Capture the cell that displays the provided text and extract its [X, Y] central coordinate. 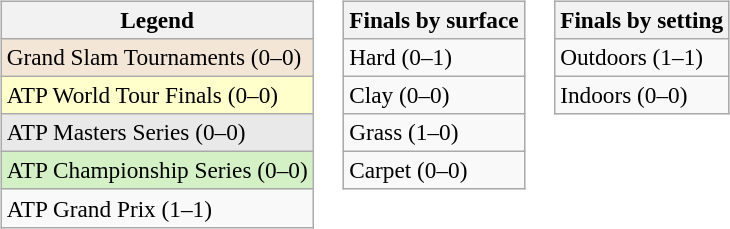
ATP Masters Series (0–0) [157, 133]
Indoors (0–0) [642, 95]
Carpet (0–0) [434, 171]
Legend [157, 20]
ATP Championship Series (0–0) [157, 171]
Clay (0–0) [434, 95]
Grass (1–0) [434, 133]
Finals by surface [434, 20]
Outdoors (1–1) [642, 57]
ATP Grand Prix (1–1) [157, 208]
Finals by setting [642, 20]
ATP World Tour Finals (0–0) [157, 95]
Grand Slam Tournaments (0–0) [157, 57]
Hard (0–1) [434, 57]
